Extract the (X, Y) coordinate from the center of the cell holding the provided text.  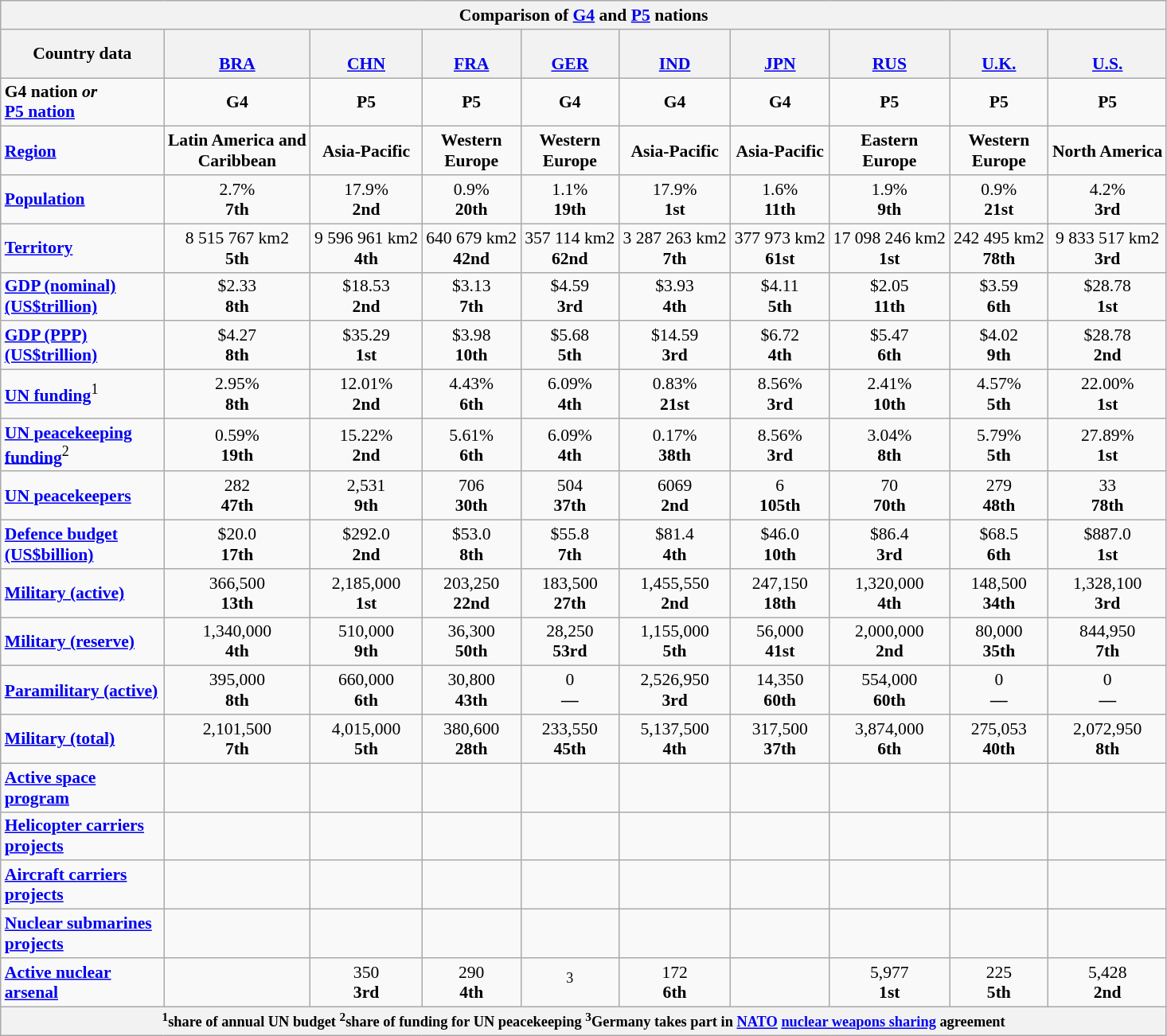
$46.010th (780, 544)
377 973 km261st (780, 248)
2.7%7th (237, 199)
660,0006th (366, 691)
17.9%2nd (366, 199)
0.59%19th (237, 446)
2.95%8th (237, 395)
4,015,0005th (366, 738)
0.17%38th (674, 446)
4.2%3rd (1108, 199)
56,00041st (780, 641)
2904th (471, 982)
CHN (366, 54)
3 287 263 km27th (674, 248)
15.22%2nd (366, 446)
1share of annual UN budget 2share of funding for UN peacekeeping 3Germany takes part in NATO nuclear weapons sharing agreement (584, 1021)
$55.87th (570, 544)
5.79%5th (999, 446)
GDP (PPP) (US$trillion) (83, 345)
3378th (1108, 497)
50437th (570, 497)
2.41%10th (890, 395)
UN peacekeepers (83, 497)
JPN (780, 54)
1.9%9th (890, 199)
Territory (83, 248)
8 515 767 km25th (237, 248)
Aircraft carriers projects (83, 885)
$86.43rd (890, 544)
148,50034th (999, 594)
5,4282nd (1108, 982)
242 495 km278th (999, 248)
36,30050th (471, 641)
$6.724th (780, 345)
$81.44th (674, 544)
Military (active) (83, 594)
$4.278th (237, 345)
5,9771st (890, 982)
North America (1108, 151)
2,072,9508th (1108, 738)
4.57%5th (999, 395)
Nuclear submarines projects (83, 934)
380,60028th (471, 738)
2,101,5007th (237, 738)
Defence budget (US$billion) (83, 544)
$4.115th (780, 296)
7070th (890, 497)
0.9%20th (471, 199)
9 596 961 km24th (366, 248)
Active nuclear arsenal (83, 982)
9 833 517 km23rd (1108, 248)
2,000,0002nd (890, 641)
$5.685th (570, 345)
1,328,1003rd (1108, 594)
3,874,0006th (890, 738)
$28.781st (1108, 296)
1.1%19th (570, 199)
U.K. (999, 54)
28,25053rd (570, 641)
203,25022nd (471, 594)
$20.017th (237, 544)
BRA (237, 54)
510,0009th (366, 641)
70630th (471, 497)
395,0008th (237, 691)
Military (total) (83, 738)
317,50037th (780, 738)
Helicopter carriers projects (83, 835)
1,155,0005th (674, 641)
2,185,0001st (366, 594)
2255th (999, 982)
28247th (237, 497)
12.01%2nd (366, 395)
$5.476th (890, 345)
Latin America andCaribbean (237, 151)
UN funding1 (83, 395)
366,50013th (237, 594)
$28.782nd (1108, 345)
4.43%6th (471, 395)
27948th (999, 497)
IND (674, 54)
G4 nation orP5 nation (83, 102)
$18.532nd (366, 296)
554,00060th (890, 691)
$3.934th (674, 296)
Paramilitary (active) (83, 691)
UN peacekeeping funding2 (83, 446)
3 (570, 982)
6105th (780, 497)
Active space program (83, 788)
$35.291st (366, 345)
Population (83, 199)
$3.9810th (471, 345)
80,00035th (999, 641)
27.89%1st (1108, 446)
RUS (890, 54)
$68.56th (999, 544)
60692nd (674, 497)
$3.137th (471, 296)
2,5319th (366, 497)
17.9%1st (674, 199)
247,15018th (780, 594)
22.00%1st (1108, 395)
1,320,0004th (890, 594)
$2.0511th (890, 296)
0.9%21st (999, 199)
$14.593rd (674, 345)
17 098 246 km21st (890, 248)
$292.02nd (366, 544)
14,35060th (780, 691)
3503rd (366, 982)
Comparison of G4 and P5 nations (584, 15)
30,80043th (471, 691)
FRA (471, 54)
$887.01st (1108, 544)
1726th (674, 982)
183,50027th (570, 594)
640 679 km242nd (471, 248)
233,55045th (570, 738)
844,9507th (1108, 641)
EasternEurope (890, 151)
5,137,5004th (674, 738)
$3.596th (999, 296)
GER (570, 54)
1,455,5502nd (674, 594)
2,526,9503rd (674, 691)
1,340,0004th (237, 641)
5.61%6th (471, 446)
Region (83, 151)
0.83%21st (674, 395)
Country data (83, 54)
275,05340th (999, 738)
GDP (nominal) (US$trillion) (83, 296)
Military (reserve) (83, 641)
3.04%8th (890, 446)
$4.029th (999, 345)
1.6%11th (780, 199)
357 114 km262nd (570, 248)
$4.593rd (570, 296)
$2.338th (237, 296)
U.S. (1108, 54)
$53.08th (471, 544)
